Provide the [X, Y] coordinate of the cell's center where the given text is located.  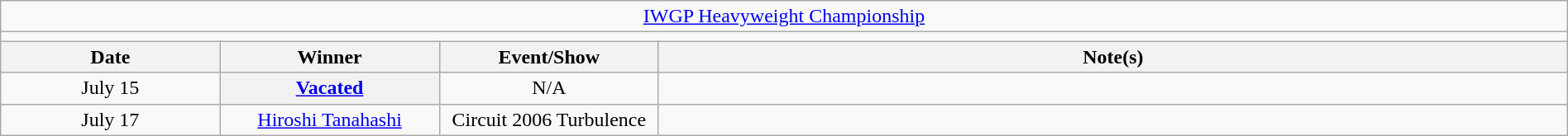
Winner [329, 57]
IWGP Heavyweight Championship [784, 16]
Date [111, 57]
N/A [549, 88]
Vacated [329, 88]
Hiroshi Tanahashi [329, 120]
Event/Show [549, 57]
July 15 [111, 88]
July 17 [111, 120]
Circuit 2006 Turbulence [549, 120]
Note(s) [1113, 57]
